Extract the [X, Y] coordinate from the center of the cell holding the provided text.  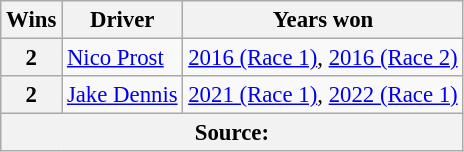
Driver [122, 20]
Nico Prost [122, 58]
Years won [323, 20]
Jake Dennis [122, 95]
2021 (Race 1), 2022 (Race 1) [323, 95]
2016 (Race 1), 2016 (Race 2) [323, 58]
Source: [232, 133]
Wins [32, 20]
